Determine the [X, Y] coordinate at the center of the cell enclosing the given text.  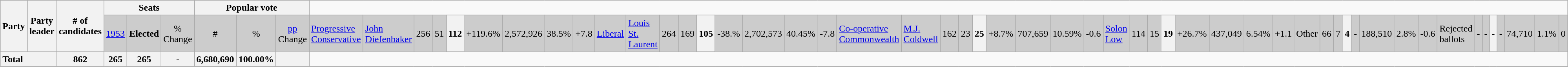
-38.% [728, 33]
% [256, 33]
pp Change [292, 33]
% Change [178, 33]
Co-operative Commonwealth [869, 33]
15 [1154, 33]
+7.8 [584, 33]
38.5% [559, 33]
# ofcandidates [80, 26]
6.54% [1258, 33]
105 [706, 33]
100.00% [256, 59]
169 [687, 33]
264 [669, 33]
0 [1563, 33]
114 [1138, 33]
40.45% [801, 33]
-7.8 [827, 33]
10.59% [1067, 33]
Other [1307, 33]
Liberal [610, 33]
+26.7% [1192, 33]
74,710 [1519, 33]
19 [1168, 33]
+119.6% [483, 33]
1953 [115, 33]
2,572,926 [523, 33]
6,680,690 [215, 59]
25 [979, 33]
7 [1338, 33]
John Diefenbaker [388, 33]
23 [965, 33]
1.1% [1547, 33]
437,049 [1227, 33]
Elected [144, 33]
707,659 [1033, 33]
Rejected ballots [1456, 33]
2,702,573 [764, 33]
Party [14, 26]
Solon Low [1116, 33]
+8.7% [1001, 33]
4 [1347, 33]
862 [80, 59]
M.J. Coldwell [921, 33]
+1.1 [1283, 33]
Total [28, 59]
Party leader [42, 26]
66 [1327, 33]
Popular vote [252, 8]
162 [950, 33]
Louis St. Laurent [643, 33]
# [215, 33]
112 [455, 33]
188,510 [1377, 33]
Seats [149, 8]
2.8% [1406, 33]
Progressive Conservative [336, 33]
256 [423, 33]
51 [439, 33]
